Find where the given text appears and provide that cell's center as (X, Y) coordinate. 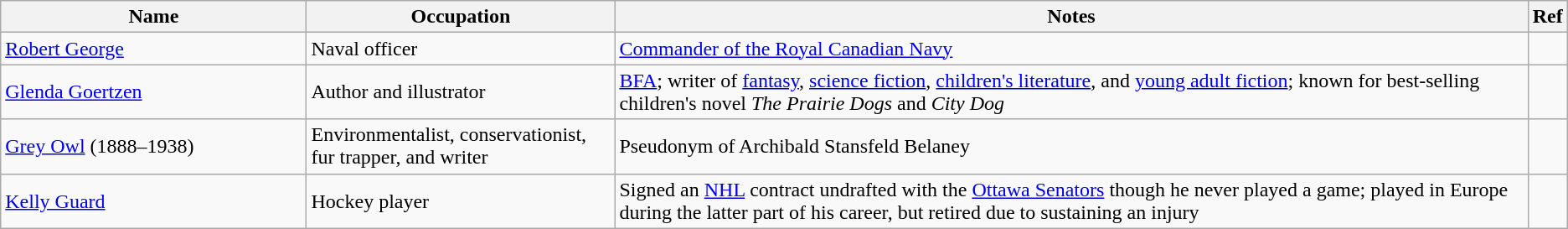
Kelly Guard (154, 201)
Pseudonym of Archibald Stansfeld Belaney (1071, 146)
Occupation (461, 17)
Glenda Goertzen (154, 92)
Commander of the Royal Canadian Navy (1071, 49)
Notes (1071, 17)
Naval officer (461, 49)
Robert George (154, 49)
Environmentalist, conservationist, fur trapper, and writer (461, 146)
Ref (1548, 17)
Name (154, 17)
Hockey player (461, 201)
Author and illustrator (461, 92)
Grey Owl (1888–1938) (154, 146)
